Determine the (x, y) coordinate at the center of the cell enclosing the given text.  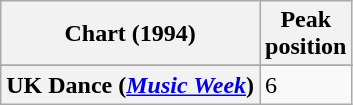
UK Dance (Music Week) (130, 85)
6 (306, 85)
Chart (1994) (130, 34)
Peakposition (306, 34)
